Capture the cell that displays the provided text and extract its (x, y) central coordinate. 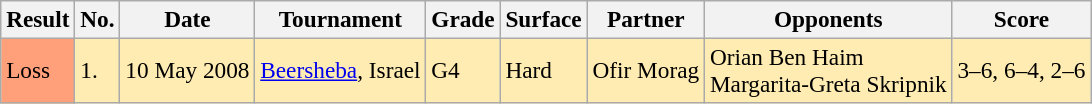
Surface (544, 19)
G4 (463, 70)
Opponents (829, 19)
3–6, 6–4, 2–6 (1022, 70)
Result (38, 19)
Hard (544, 70)
Tournament (340, 19)
Loss (38, 70)
Beersheba, Israel (340, 70)
Ofir Morag (646, 70)
Grade (463, 19)
1. (98, 70)
Score (1022, 19)
No. (98, 19)
Date (188, 19)
10 May 2008 (188, 70)
Partner (646, 19)
Orian Ben Haim Margarita-Greta Skripnik (829, 70)
